Search for the cell housing the specified text and yield its (X, Y) center coordinate. 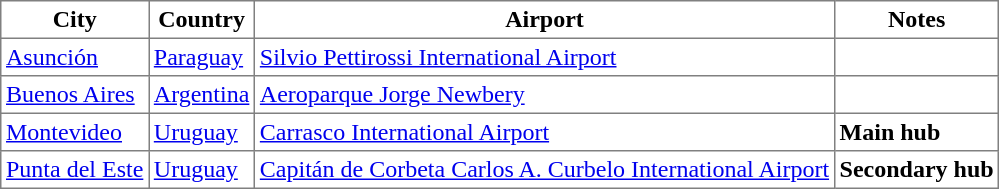
City (75, 20)
Capitán de Corbeta Carlos A. Curbelo International Airport (545, 170)
Main hub (916, 132)
Argentina (202, 95)
Montevideo (75, 132)
Asunción (75, 57)
Aeroparque Jorge Newbery (545, 95)
Paraguay (202, 57)
Airport (545, 20)
Country (202, 20)
Notes (916, 20)
Buenos Aires (75, 95)
Carrasco International Airport (545, 132)
Silvio Pettirossi International Airport (545, 57)
Punta del Este (75, 170)
Secondary hub (916, 170)
